Scan for the cell matching the given text and deliver its (x, y) coordinate at center. 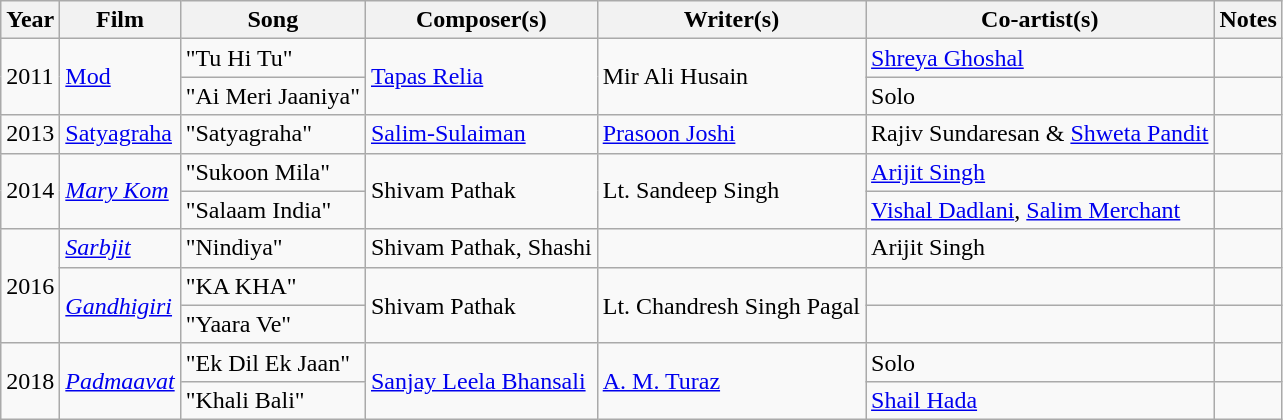
Co-artist(s) (1040, 20)
2016 (30, 286)
Prasoon Joshi (731, 134)
Shail Hada (1040, 400)
Notes (1248, 20)
Shivam Pathak, Shashi (481, 248)
"KA KHA" (272, 286)
Satyagraha (120, 134)
"Satyagraha" (272, 134)
Tapas Relia (481, 77)
Film (120, 20)
"Salaam India" (272, 210)
"Yaara Ve" (272, 324)
"Ai Meri Jaaniya" (272, 96)
Shreya Ghoshal (1040, 58)
"Sukoon Mila" (272, 172)
Padmaavat (120, 381)
A. M. Turaz (731, 381)
Gandhigiri (120, 305)
Song (272, 20)
Mary Kom (120, 191)
Composer(s) (481, 20)
Lt. Chandresh Singh Pagal (731, 305)
2011 (30, 77)
Mir Ali Husain (731, 77)
"Khali Bali" (272, 400)
"Nindiya" (272, 248)
Sanjay Leela Bhansali (481, 381)
Sarbjit (120, 248)
"Tu Hi Tu" (272, 58)
Lt. Sandeep Singh (731, 191)
2014 (30, 191)
2018 (30, 381)
Writer(s) (731, 20)
Mod (120, 77)
Rajiv Sundaresan & Shweta Pandit (1040, 134)
Year (30, 20)
2013 (30, 134)
"Ek Dil Ek Jaan" (272, 362)
Vishal Dadlani, Salim Merchant (1040, 210)
Salim-Sulaiman (481, 134)
